Search for the cell housing the specified text and yield its [x, y] center coordinate. 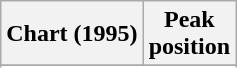
Chart (1995) [72, 34]
Peak position [189, 34]
